Search for the cell housing the specified text and yield its [x, y] center coordinate. 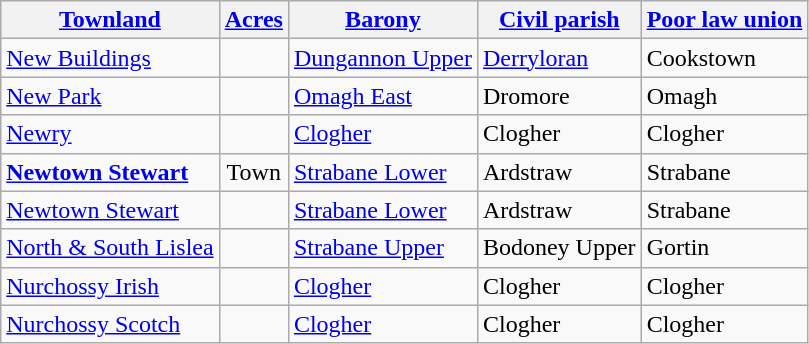
New Park [110, 96]
Townland [110, 20]
Nurchossy Irish [110, 286]
Town [254, 172]
New Buildings [110, 58]
Omagh East [382, 96]
Dungannon Upper [382, 58]
Derryloran [559, 58]
Acres [254, 20]
Cookstown [724, 58]
Civil parish [559, 20]
Poor law union [724, 20]
Barony [382, 20]
Newry [110, 134]
Bodoney Upper [559, 248]
Strabane Upper [382, 248]
Omagh [724, 96]
North & South Lislea [110, 248]
Nurchossy Scotch [110, 324]
Dromore [559, 96]
Gortin [724, 248]
